Provide the [x, y] coordinate of the cell's center where the given text is located.  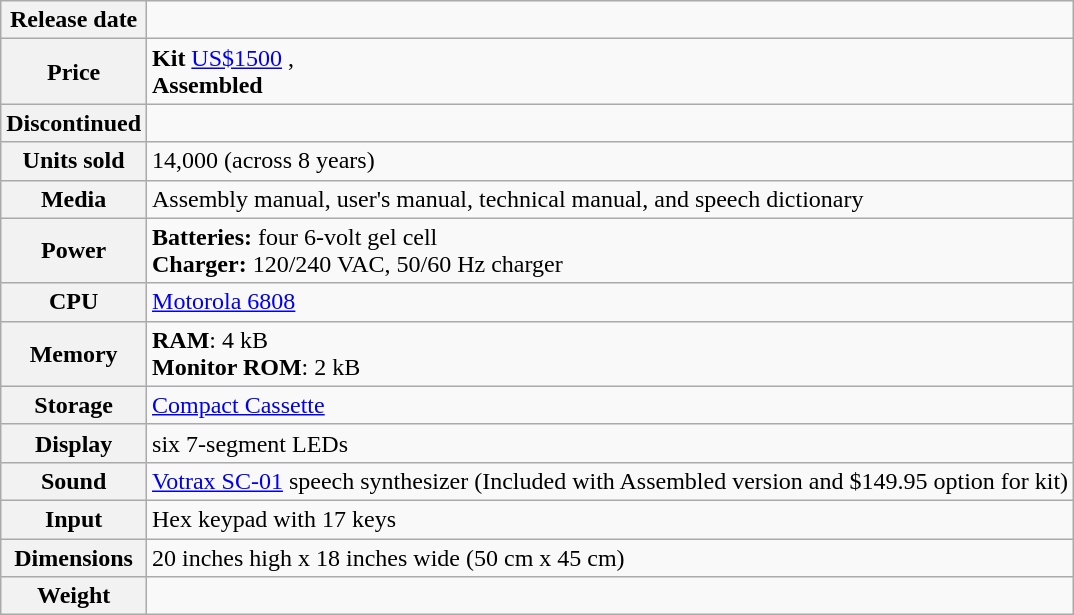
Batteries: four 6-volt gel cellCharger: 120/240 VAC, 50/60 Hz charger [610, 250]
Sound [74, 481]
20 inches high x 18 inches wide (50 cm x 45 cm) [610, 557]
Units sold [74, 161]
Votrax SC-01 speech synthesizer (Included with Assembled version and $149.95 option for kit) [610, 481]
RAM: 4 kBMonitor ROM: 2 kB [610, 354]
Display [74, 443]
Memory [74, 354]
Storage [74, 405]
CPU [74, 302]
14,000 (across 8 years) [610, 161]
Discontinued [74, 123]
Kit US$1500 ,Assembled [610, 72]
six 7-segment LEDs [610, 443]
Weight [74, 596]
Dimensions [74, 557]
Price [74, 72]
Release date [74, 20]
Power [74, 250]
Media [74, 199]
Input [74, 519]
Compact Cassette [610, 405]
Assembly manual, user's manual, technical manual, and speech dictionary [610, 199]
Hex keypad with 17 keys [610, 519]
Motorola 6808 [610, 302]
